Output the (x, y) coordinate of the center of the cell containing the given text.  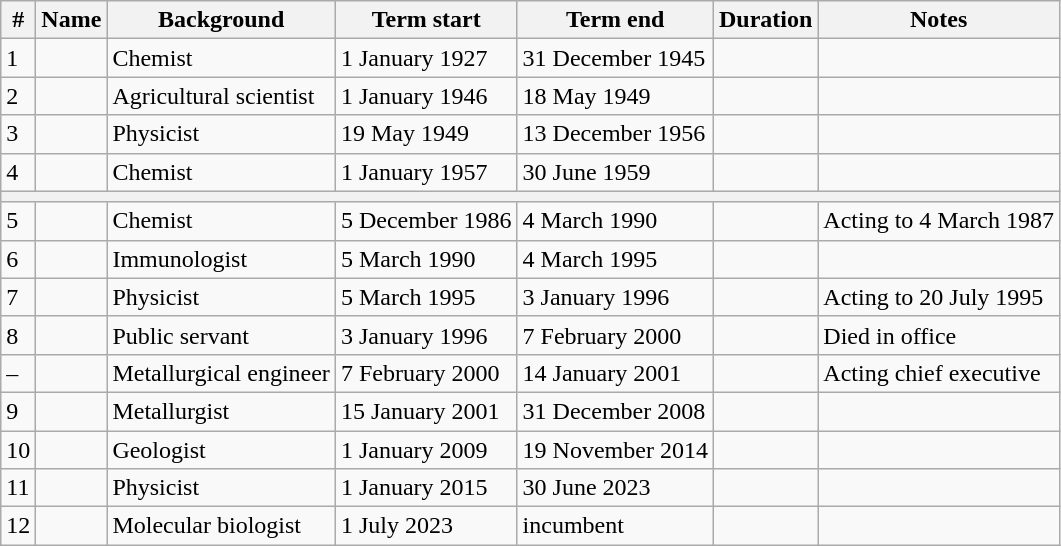
1 July 2023 (426, 526)
1 (18, 58)
19 November 2014 (615, 449)
Term start (426, 20)
1 January 1957 (426, 172)
3 (18, 134)
Acting chief executive (939, 373)
12 (18, 526)
10 (18, 449)
Acting to 4 March 1987 (939, 221)
4 March 1995 (615, 259)
5 March 1995 (426, 297)
1 January 1946 (426, 96)
Term end (615, 20)
11 (18, 488)
5 December 1986 (426, 221)
incumbent (615, 526)
Background (222, 20)
7 (18, 297)
Agricultural scientist (222, 96)
1 January 2015 (426, 488)
31 December 1945 (615, 58)
Acting to 20 July 1995 (939, 297)
14 January 2001 (615, 373)
9 (18, 411)
1 January 2009 (426, 449)
Name (72, 20)
19 May 1949 (426, 134)
Metallurgist (222, 411)
Geologist (222, 449)
31 December 2008 (615, 411)
Public servant (222, 335)
Duration (765, 20)
18 May 1949 (615, 96)
30 June 1959 (615, 172)
8 (18, 335)
15 January 2001 (426, 411)
6 (18, 259)
5 (18, 221)
5 March 1990 (426, 259)
13 December 1956 (615, 134)
# (18, 20)
30 June 2023 (615, 488)
1 January 1927 (426, 58)
Died in office (939, 335)
2 (18, 96)
Notes (939, 20)
Molecular biologist (222, 526)
Metallurgical engineer (222, 373)
4 March 1990 (615, 221)
4 (18, 172)
Immunologist (222, 259)
– (18, 373)
